Find where the given text appears and provide that cell's center as [X, Y] coordinate. 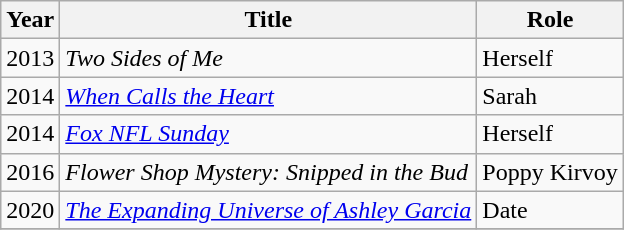
2016 [30, 172]
The Expanding Universe of Ashley Garcia [268, 210]
Flower Shop Mystery: Snipped in the Bud [268, 172]
Poppy Kirvoy [550, 172]
2013 [30, 58]
Fox NFL Sunday [268, 134]
Year [30, 20]
Two Sides of Me [268, 58]
When Calls the Heart [268, 96]
2020 [30, 210]
Role [550, 20]
Sarah [550, 96]
Title [268, 20]
Date [550, 210]
